Scan for the cell matching the given text and deliver its [x, y] coordinate at center. 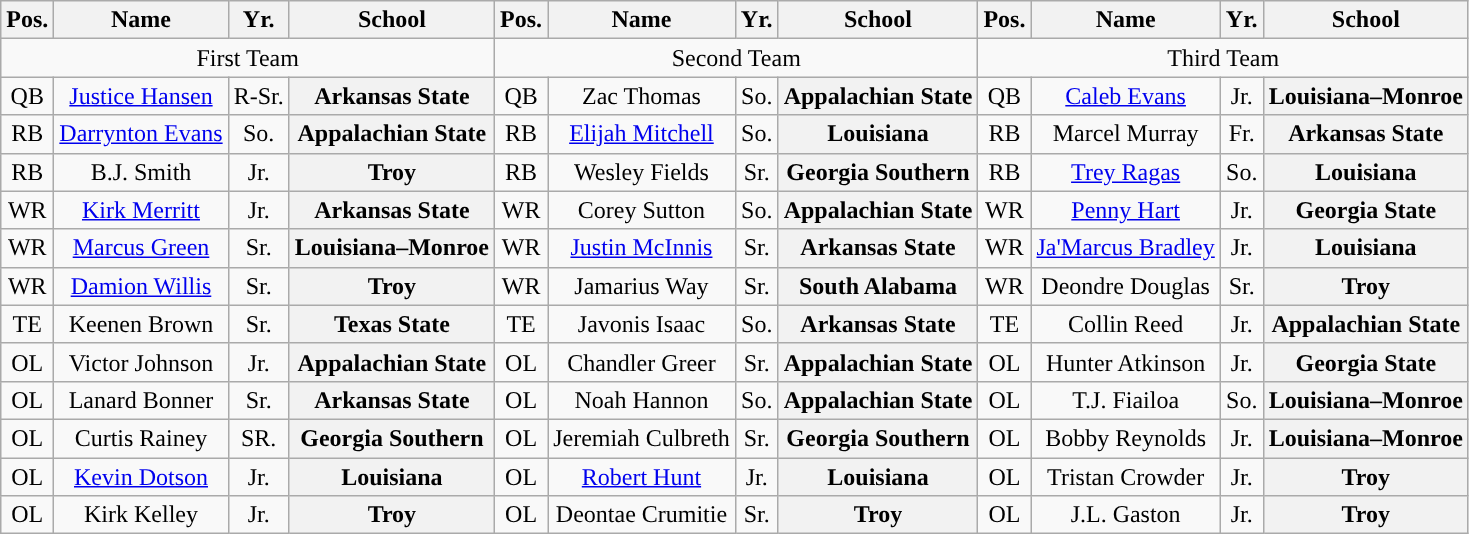
Deondre Douglas [1126, 286]
South Alabama [878, 286]
R-Sr. [258, 96]
B.J. Smith [141, 172]
Hunter Atkinson [1126, 362]
Bobby Reynolds [1126, 438]
Penny Hart [1126, 210]
Ja'Marcus Bradley [1126, 248]
Corey Sutton [642, 210]
Javonis Isaac [642, 324]
Kirk Kelley [141, 515]
Caleb Evans [1126, 96]
Texas State [392, 324]
Robert Hunt [642, 477]
Kevin Dotson [141, 477]
Keenen Brown [141, 324]
Chandler Greer [642, 362]
Elijah Mitchell [642, 134]
Justin McInnis [642, 248]
Wesley Fields [642, 172]
Lanard Bonner [141, 400]
Kirk Merritt [141, 210]
Victor Johnson [141, 362]
Tristan Crowder [1126, 477]
SR. [258, 438]
Curtis Rainey [141, 438]
Trey Ragas [1126, 172]
Justice Hansen [141, 96]
Marcus Green [141, 248]
Jamarius Way [642, 286]
Marcel Murray [1126, 134]
First Team [248, 58]
Noah Hannon [642, 400]
Jeremiah Culbreth [642, 438]
Damion Willis [141, 286]
Fr. [1242, 134]
J.L. Gaston [1126, 515]
Darrynton Evans [141, 134]
Deontae Crumitie [642, 515]
Third Team [1224, 58]
T.J. Fiailoa [1126, 400]
Collin Reed [1126, 324]
Second Team [736, 58]
Zac Thomas [642, 96]
